Return [x, y] of the center of cell containing provided text 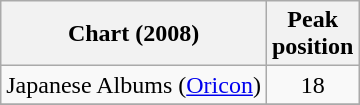
18 [312, 85]
Peakposition [312, 34]
Japanese Albums (Oricon) [134, 85]
Chart (2008) [134, 34]
